Determine the (X, Y) coordinate at the center of the cell enclosing the given text.  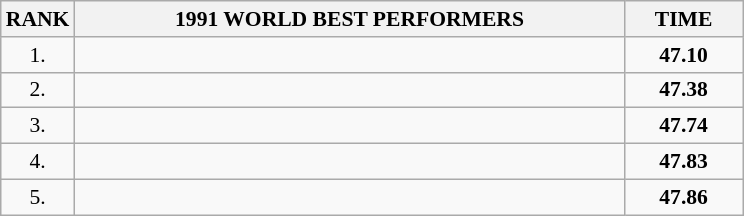
5. (38, 197)
47.10 (684, 55)
TIME (684, 19)
1. (38, 55)
2. (38, 90)
47.83 (684, 162)
RANK (38, 19)
1991 WORLD BEST PERFORMERS (349, 19)
47.74 (684, 126)
4. (38, 162)
47.38 (684, 90)
3. (38, 126)
47.86 (684, 197)
